For the text-containing cell, return its midpoint in [x, y] coordinate format. 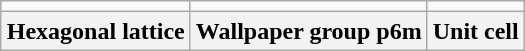
Wallpaper group p6m [308, 31]
Hexagonal lattice [96, 31]
Unit cell [476, 31]
